Provide the [X, Y] coordinate of the cell's center where the given text is located.  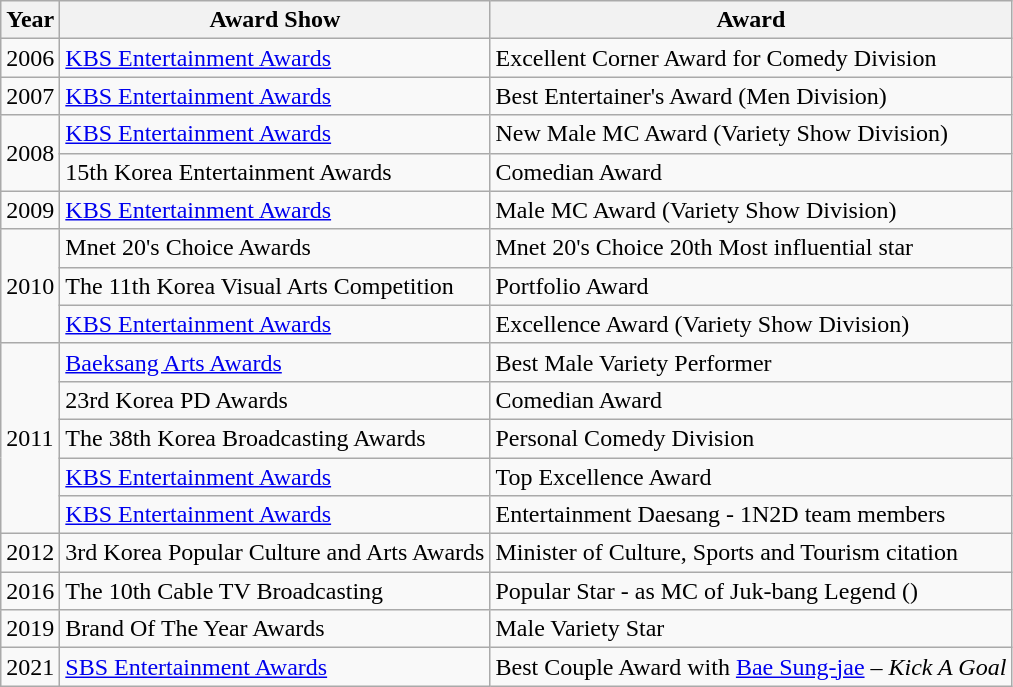
2006 [30, 58]
Personal Comedy Division [751, 438]
The 38th Korea Broadcasting Awards [275, 438]
2011 [30, 438]
Excellence Award (Variety Show Division) [751, 324]
2010 [30, 286]
Brand Of The Year Awards [275, 629]
2009 [30, 210]
Best Entertainer's Award (Men Division) [751, 96]
Year [30, 20]
23rd Korea PD Awards [275, 400]
15th Korea Entertainment Awards [275, 172]
3rd Korea Popular Culture and Arts Awards [275, 553]
2021 [30, 667]
The 10th Cable TV Broadcasting [275, 591]
2016 [30, 591]
Award [751, 20]
2019 [30, 629]
Portfolio Award [751, 286]
Best Couple Award with Bae Sung-jae – Kick A Goal [751, 667]
2012 [30, 553]
Excellent Corner Award for Comedy Division [751, 58]
Entertainment Daesang - 1N2D team members [751, 515]
Mnet 20's Choice 20th Most influential star [751, 248]
Best Male Variety Performer [751, 362]
Award Show [275, 20]
Baeksang Arts Awards [275, 362]
Minister of Culture, Sports and Tourism citation [751, 553]
New Male MC Award (Variety Show Division) [751, 134]
Male MC Award (Variety Show Division) [751, 210]
Top Excellence Award [751, 477]
The 11th Korea Visual Arts Competition [275, 286]
SBS Entertainment Awards [275, 667]
Male Variety Star [751, 629]
Popular Star - as MC of Juk-bang Legend () [751, 591]
2008 [30, 153]
2007 [30, 96]
Mnet 20's Choice Awards [275, 248]
